Pinpoint the cell where the given text exists, returning its [X, Y] midpoint coordinate. 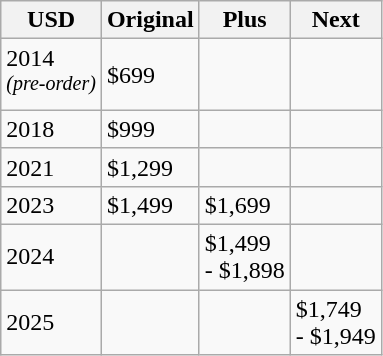
Next [336, 20]
$1,499- $1,898 [244, 258]
2014(pre-order) [52, 75]
$1,299 [150, 167]
USD [52, 20]
$1,699 [244, 205]
2025 [52, 322]
2018 [52, 129]
2023 [52, 205]
2021 [52, 167]
Original [150, 20]
$1,749- $1,949 [336, 322]
$999 [150, 129]
2024 [52, 258]
Plus [244, 20]
$1,499 [150, 205]
$699 [150, 75]
